Provide the [x, y] coordinate of the cell's center where the given text is located.  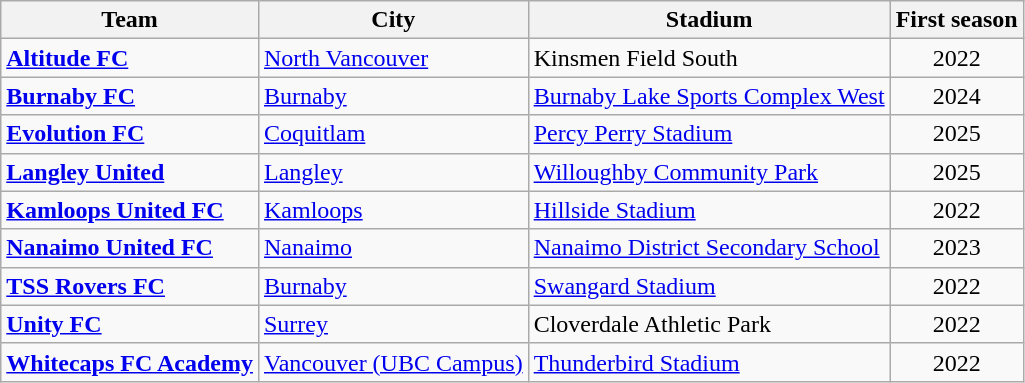
2024 [956, 96]
Burnaby FC [130, 96]
Hillside Stadium [709, 210]
Thunderbird Stadium [709, 362]
Evolution FC [130, 134]
North Vancouver [393, 58]
Surrey [393, 324]
Team [130, 20]
Kinsmen Field South [709, 58]
Langley United [130, 172]
Percy Perry Stadium [709, 134]
Coquitlam [393, 134]
Nanaimo District Secondary School [709, 248]
Stadium [709, 20]
Kamloops [393, 210]
2023 [956, 248]
City [393, 20]
Altitude FC [130, 58]
Vancouver (UBC Campus) [393, 362]
Swangard Stadium [709, 286]
Whitecaps FC Academy [130, 362]
Burnaby Lake Sports Complex West [709, 96]
Willoughby Community Park [709, 172]
Kamloops United FC [130, 210]
Cloverdale Athletic Park [709, 324]
TSS Rovers FC [130, 286]
First season [956, 20]
Unity FC [130, 324]
Nanaimo United FC [130, 248]
Langley [393, 172]
Nanaimo [393, 248]
